Return the [x, y] coordinate for the center point of the cell that contains the specified text.  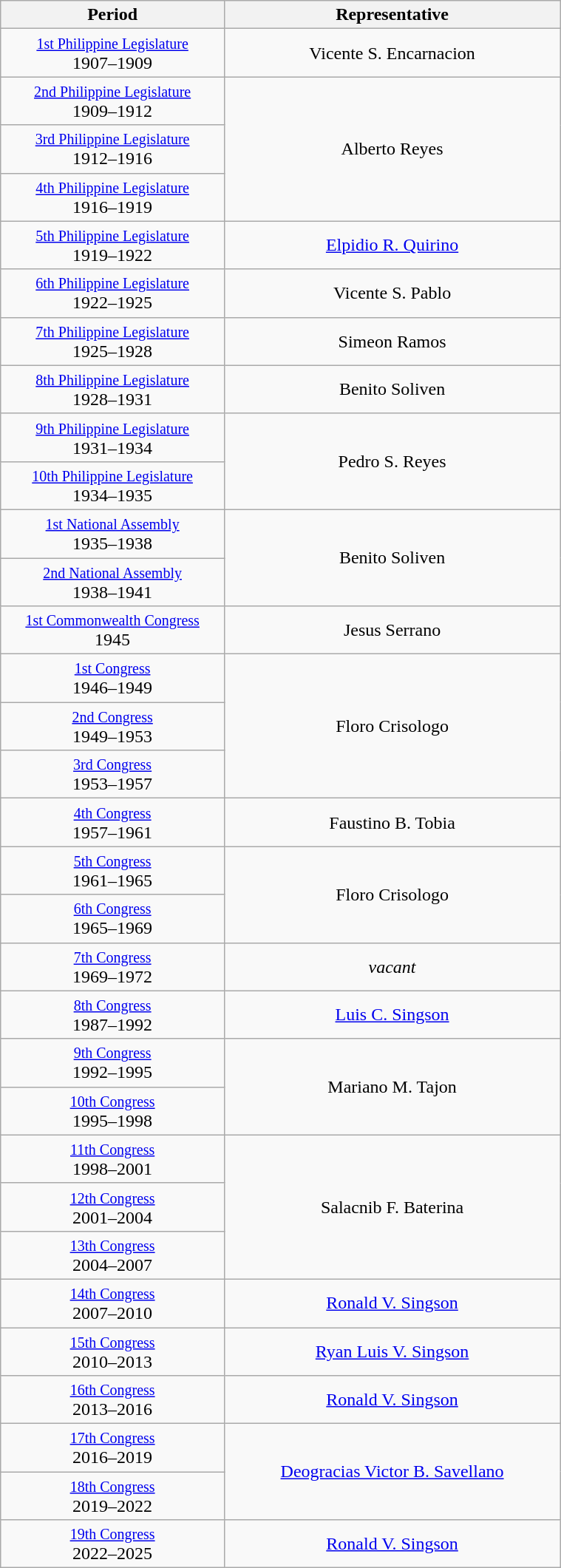
Mariano M. Tajon [392, 1087]
5th Philippine Legislature1919–1922 [112, 245]
16th Congress2013–2016 [112, 1400]
Luis C. Singson [392, 1014]
10th Congress1995–1998 [112, 1110]
Jesus Serrano [392, 630]
1st Philippine Legislature1907–1909 [112, 53]
9th Congress1992–1995 [112, 1063]
14th Congress2007–2010 [112, 1303]
4th Philippine Legislature1916–1919 [112, 197]
4th Congress1957–1961 [112, 822]
Faustino B. Tobia [392, 822]
vacant [392, 967]
3rd Philippine Legislature1912–1916 [112, 149]
Pedro S. Reyes [392, 461]
18th Congress2019–2022 [112, 1496]
Salacnib F. Baterina [392, 1206]
8th Congress1987–1992 [112, 1014]
10th Philippine Legislature1934–1935 [112, 485]
9th Philippine Legislature1931–1934 [112, 438]
13th Congress2004–2007 [112, 1255]
Period [112, 15]
Vicente S. Encarnacion [392, 53]
7th Congress1969–1972 [112, 967]
2nd Philippine Legislature1909–1912 [112, 101]
Elpidio R. Quirino [392, 245]
3rd Congress1953–1957 [112, 775]
1st National Assembly1935–1938 [112, 534]
1st Commonwealth Congress1945 [112, 630]
Simeon Ramos [392, 342]
1st Congress1946–1949 [112, 679]
6th Congress1965–1969 [112, 918]
Alberto Reyes [392, 149]
6th Philippine Legislature1922–1925 [112, 293]
8th Philippine Legislature1928–1931 [112, 389]
Ryan Luis V. Singson [392, 1351]
11th Congress1998–2001 [112, 1159]
15th Congress2010–2013 [112, 1351]
7th Philippine Legislature1925–1928 [112, 342]
Representative [392, 15]
12th Congress2001–2004 [112, 1206]
Vicente S. Pablo [392, 293]
2nd Congress1949–1953 [112, 726]
5th Congress1961–1965 [112, 871]
2nd National Assembly1938–1941 [112, 581]
Deogracias Victor B. Savellano [392, 1472]
17th Congress2016–2019 [112, 1447]
19th Congress2022–2025 [112, 1544]
